Detect which cell encompasses the target text, then output its [x, y] center coordinate. 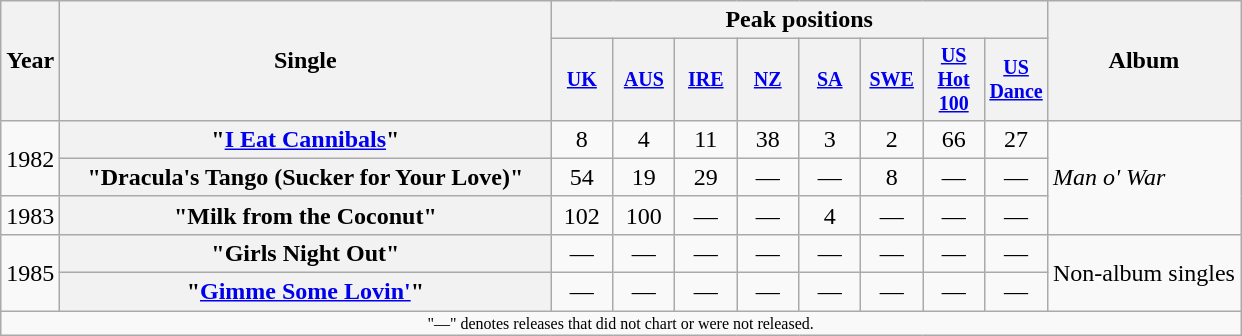
100 [644, 215]
Year [30, 61]
USDance [1016, 80]
SWE [892, 80]
"Milk from the Coconut" [306, 215]
11 [706, 139]
38 [768, 139]
Non-album singles [1144, 272]
UK [582, 80]
"I Eat Cannibals" [306, 139]
29 [706, 177]
Single [306, 61]
3 [830, 139]
1982 [30, 158]
Peak positions [800, 20]
2 [892, 139]
Album [1144, 61]
USHot 100 [954, 80]
102 [582, 215]
"Gimme Some Lovin'" [306, 292]
1985 [30, 272]
54 [582, 177]
66 [954, 139]
27 [1016, 139]
"Girls Night Out" [306, 253]
"Dracula's Tango (Sucker for Your Love)" [306, 177]
IRE [706, 80]
SA [830, 80]
AUS [644, 80]
Man o' War [1144, 177]
1983 [30, 215]
NZ [768, 80]
19 [644, 177]
"—" denotes releases that did not chart or were not released. [621, 323]
